Search for the cell housing the specified text and yield its (x, y) center coordinate. 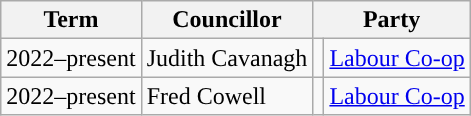
Fred Cowell (227, 96)
Judith Cavanagh (227, 58)
Term (71, 20)
Party (392, 20)
Councillor (227, 20)
